From the cell containing the given text, extract its center point as (x, y) coordinate. 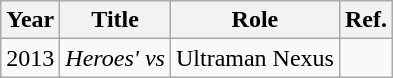
Ref. (366, 20)
Heroes' vs (116, 58)
Year (30, 20)
Title (116, 20)
Role (254, 20)
2013 (30, 58)
Ultraman Nexus (254, 58)
